Scan for the cell matching the given text and deliver its (x, y) coordinate at center. 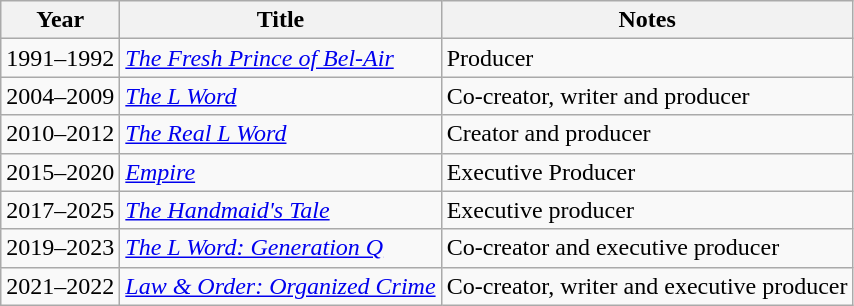
The L Word (280, 96)
1991–1992 (60, 58)
The Handmaid's Tale (280, 210)
Law & Order: Organized Crime (280, 286)
The Real L Word (280, 134)
2021–2022 (60, 286)
Empire (280, 172)
2004–2009 (60, 96)
2019–2023 (60, 248)
2010–2012 (60, 134)
Notes (647, 20)
Title (280, 20)
Executive producer (647, 210)
2015–2020 (60, 172)
The L Word: Generation Q (280, 248)
Producer (647, 58)
The Fresh Prince of Bel-Air (280, 58)
Executive Producer (647, 172)
Co-creator, writer and executive producer (647, 286)
Co-creator, writer and producer (647, 96)
Year (60, 20)
Co-creator and executive producer (647, 248)
2017–2025 (60, 210)
Creator and producer (647, 134)
